Output the (x, y) coordinate of the center of the cell containing the given text.  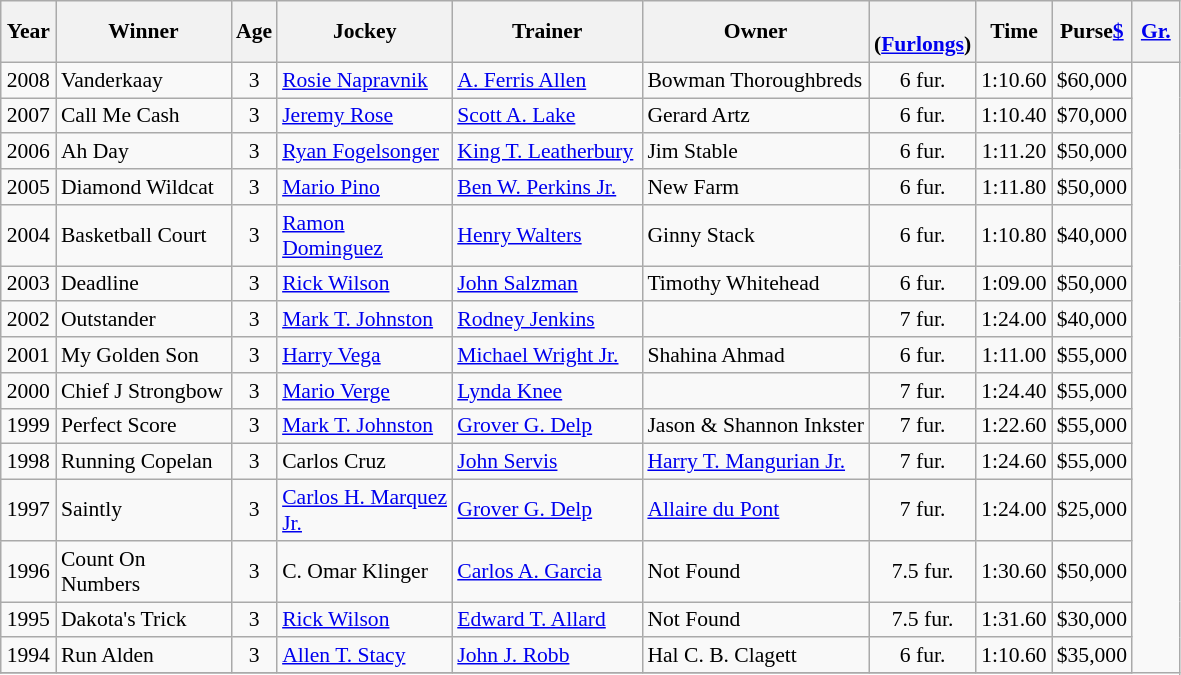
2003 (28, 284)
1997 (28, 510)
Year (28, 32)
Perfect Score (144, 426)
Rodney Jenkins (547, 320)
Owner (756, 32)
Saintly (144, 510)
John J. Robb (547, 656)
1:11.00 (1014, 355)
Carlos A. Garcia (547, 572)
Carlos Cruz (364, 462)
Gerard Artz (756, 116)
Basketball Court (144, 236)
1:11.80 (1014, 187)
2008 (28, 80)
1:24.40 (1014, 391)
2005 (28, 187)
Chief J Strongbow (144, 391)
Jim Stable (756, 152)
My Golden Son (144, 355)
Diamond Wildcat (144, 187)
Harry Vega (364, 355)
Jockey (364, 32)
2000 (28, 391)
Hal C. B. Clagett (756, 656)
2007 (28, 116)
Carlos H. Marquez Jr. (364, 510)
2006 (28, 152)
Henry Walters (547, 236)
Count On Numbers (144, 572)
Mario Pino (364, 187)
1996 (28, 572)
Winner (144, 32)
1994 (28, 656)
John Salzman (547, 284)
$35,000 (1092, 656)
Purse$ (1092, 32)
Ah Day (144, 152)
1999 (28, 426)
Gr. (1156, 32)
1:09.00 (1014, 284)
A. Ferris Allen (547, 80)
Mario Verge (364, 391)
Edward T. Allard (547, 620)
Timothy Whitehead (756, 284)
1:11.20 (1014, 152)
Ginny Stack (756, 236)
1:30.60 (1014, 572)
(Furlongs) (922, 32)
Rosie Napravnik (364, 80)
1:24.60 (1014, 462)
Ben W. Perkins Jr. (547, 187)
Allaire du Pont (756, 510)
Lynda Knee (547, 391)
Michael Wright Jr. (547, 355)
2004 (28, 236)
$70,000 (1092, 116)
Shahina Ahmad (756, 355)
1998 (28, 462)
Trainer (547, 32)
New Farm (756, 187)
1995 (28, 620)
Outstander (144, 320)
2001 (28, 355)
Harry T. Mangurian Jr. (756, 462)
Age (254, 32)
1:10.40 (1014, 116)
1:10.80 (1014, 236)
Allen T. Stacy (364, 656)
Call Me Cash (144, 116)
Deadline (144, 284)
Vanderkaay (144, 80)
$60,000 (1092, 80)
Dakota's Trick (144, 620)
Scott A. Lake (547, 116)
John Servis (547, 462)
Bowman Thoroughbreds (756, 80)
$25,000 (1092, 510)
$30,000 (1092, 620)
Ramon Dominguez (364, 236)
Jason & Shannon Inkster (756, 426)
Ryan Fogelsonger (364, 152)
1:31.60 (1014, 620)
Running Copelan (144, 462)
1:22.60 (1014, 426)
2002 (28, 320)
C. Omar Klinger (364, 572)
King T. Leatherbury (547, 152)
Run Alden (144, 656)
Jeremy Rose (364, 116)
Time (1014, 32)
